Detect which cell encompasses the target text, then output its (X, Y) center coordinate. 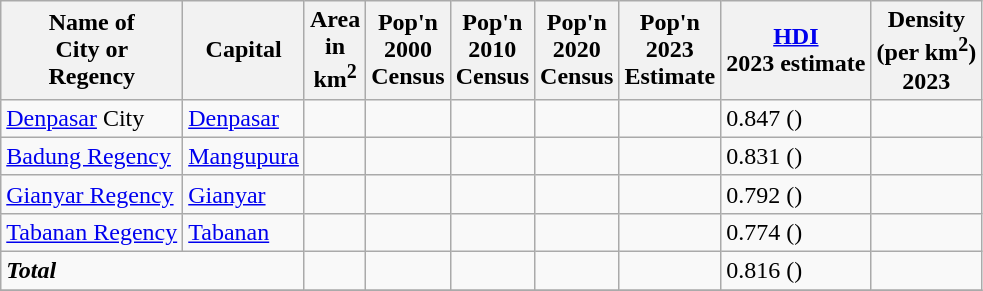
Tabanan Regency (92, 232)
0.792 () (796, 194)
Density(per km2)2023 (926, 50)
Capital (244, 50)
Badung Regency (92, 156)
Area in km2 (334, 50)
Denpasar City (92, 118)
0.774 () (796, 232)
0.847 () (796, 118)
Denpasar (244, 118)
Pop'n 2023 Estimate (670, 50)
Total (153, 271)
HDI2023 estimate (796, 50)
0.831 () (796, 156)
Tabanan (244, 232)
Name of City orRegency (92, 50)
Gianyar Regency (92, 194)
0.816 () (796, 271)
Pop'n 2010 Census (492, 50)
Pop'n 2000 Census (408, 50)
Pop'n 2020 Census (577, 50)
Gianyar (244, 194)
Mangupura (244, 156)
